Identify which cell holds the provided text, then report its (x, y) central coordinate. 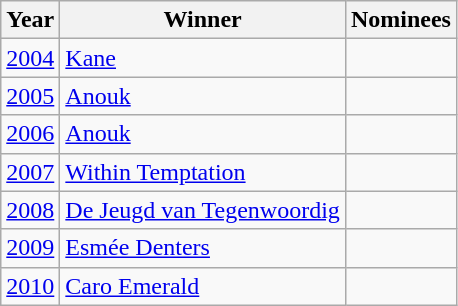
2008 (30, 210)
De Jeugd van Tegenwoordig (203, 210)
Nominees (400, 20)
2005 (30, 96)
Esmée Denters (203, 248)
2010 (30, 286)
2006 (30, 134)
Winner (203, 20)
2009 (30, 248)
Year (30, 20)
Caro Emerald (203, 286)
Within Temptation (203, 172)
2004 (30, 58)
Kane (203, 58)
2007 (30, 172)
